Output the [x, y] coordinate of the center of the cell containing the given text.  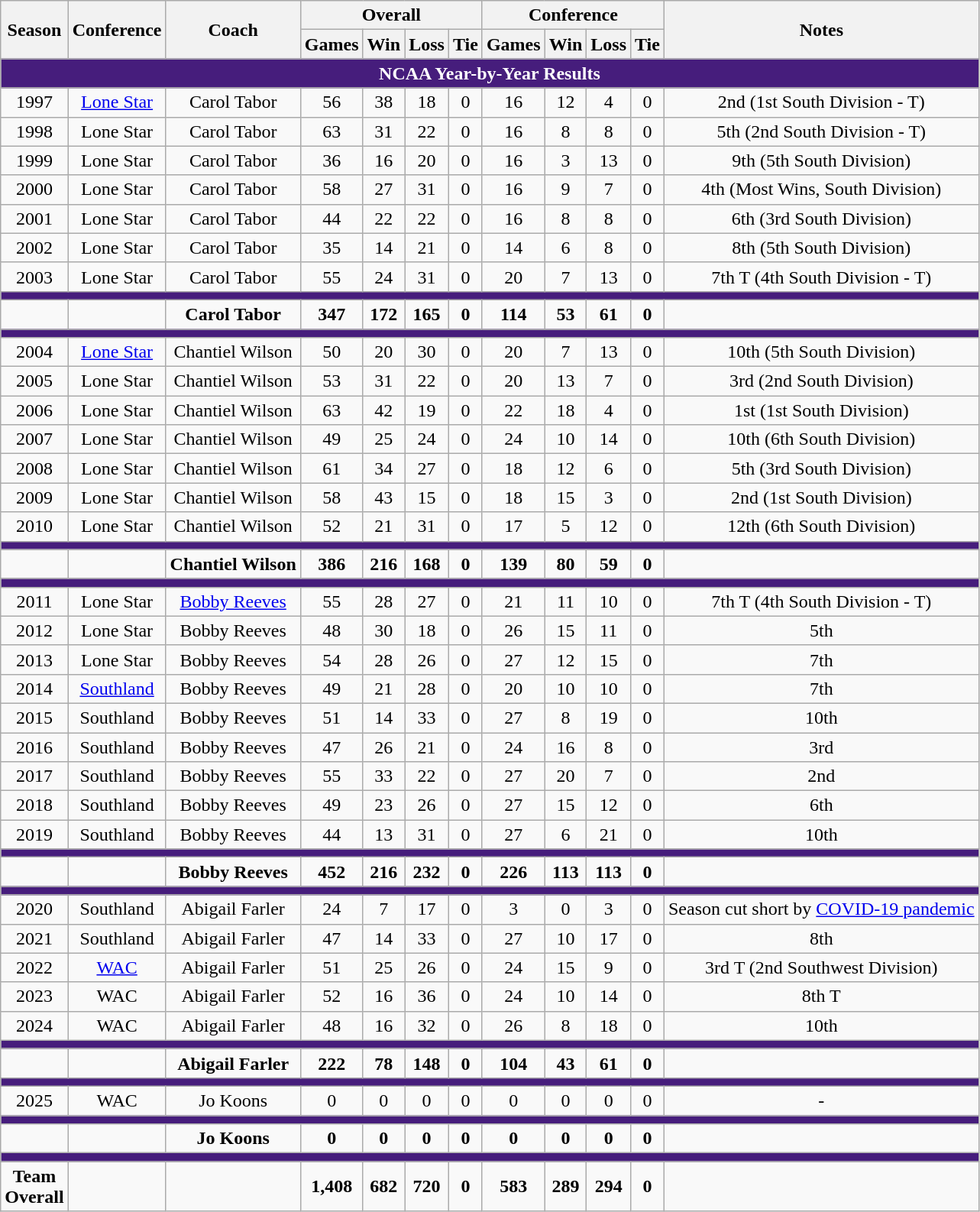
38 [383, 102]
1,408 [332, 1186]
289 [565, 1186]
2nd (1st South Division - T) [821, 102]
2019 [34, 834]
2003 [34, 277]
3rd T (2nd Southwest Division) [821, 967]
6th (3rd South Division) [821, 219]
5th (2nd South Division - T) [821, 131]
8th T [821, 996]
4th (Most Wins, South Division) [821, 190]
6th [821, 805]
226 [513, 872]
12th (6th South Division) [821, 527]
2013 [34, 659]
2015 [34, 718]
2022 [34, 967]
59 [609, 564]
148 [427, 1063]
23 [383, 805]
2021 [34, 938]
232 [427, 872]
Coach [233, 30]
Season cut short by COVID-19 pandemic [821, 909]
2009 [34, 497]
172 [383, 314]
Notes [821, 30]
1999 [34, 160]
222 [332, 1063]
80 [565, 564]
5th [821, 630]
1998 [34, 131]
2002 [34, 248]
34 [383, 468]
386 [332, 564]
2nd (1st South Division) [821, 497]
54 [332, 659]
3rd (2nd South Division) [821, 381]
2nd [821, 776]
35 [332, 248]
2008 [34, 468]
2005 [34, 381]
2023 [34, 996]
5th (3rd South Division) [821, 468]
2018 [34, 805]
2012 [34, 630]
56 [332, 102]
682 [383, 1186]
2007 [34, 439]
3rd [821, 747]
10th (6th South Division) [821, 439]
165 [427, 314]
168 [427, 564]
8th [821, 938]
583 [513, 1186]
42 [383, 410]
114 [513, 314]
TeamOverall [34, 1186]
347 [332, 314]
2020 [34, 909]
2000 [34, 190]
2010 [34, 527]
2017 [34, 776]
294 [609, 1186]
5 [565, 527]
2011 [34, 601]
Season [34, 30]
1997 [34, 102]
2024 [34, 1026]
8th (5th South Division) [821, 248]
1st (1st South Division) [821, 410]
720 [427, 1186]
2016 [34, 747]
10th (5th South Division) [821, 352]
2004 [34, 352]
452 [332, 872]
2006 [34, 410]
139 [513, 564]
2001 [34, 219]
9th (5th South Division) [821, 160]
2014 [34, 689]
50 [332, 352]
Overall [391, 15]
NCAA Year-by-Year Results [490, 73]
78 [383, 1063]
104 [513, 1063]
- [821, 1100]
32 [427, 1026]
2025 [34, 1100]
